Scan for the cell matching the given text and deliver its [X, Y] coordinate at center. 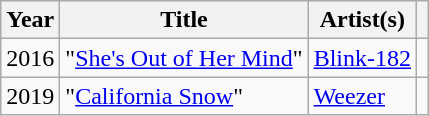
2016 [30, 58]
Artist(s) [362, 20]
Blink-182 [362, 58]
Weezer [362, 96]
2019 [30, 96]
Year [30, 20]
"California Snow" [184, 96]
Title [184, 20]
"She's Out of Her Mind" [184, 58]
